Pinpoint the cell where the given text exists, returning its (X, Y) midpoint coordinate. 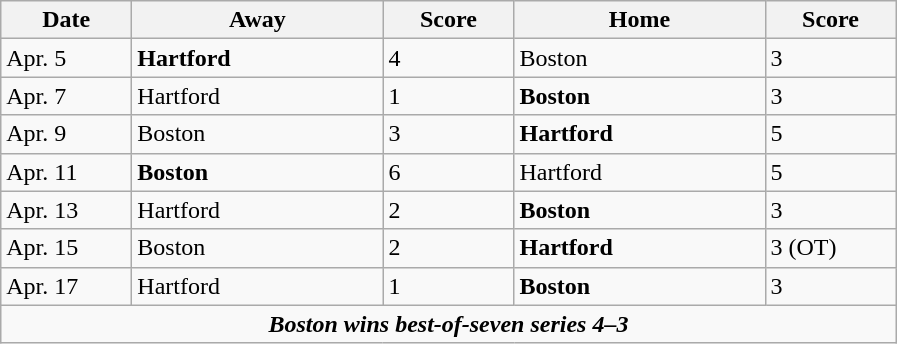
Apr. 13 (66, 210)
4 (448, 58)
Date (66, 20)
Apr. 15 (66, 248)
Boston wins best-of-seven series 4–3 (448, 324)
Away (258, 20)
Apr. 7 (66, 96)
Apr. 9 (66, 134)
6 (448, 172)
Apr. 11 (66, 172)
Apr. 17 (66, 286)
3 (OT) (830, 248)
Apr. 5 (66, 58)
Home (640, 20)
